Locate the cell with the specified text and output its [X, Y] center coordinate. 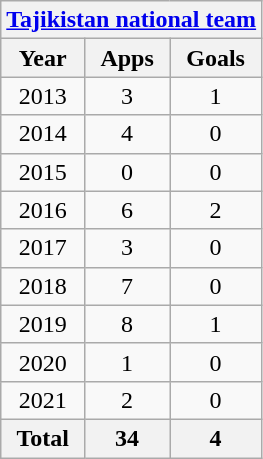
2019 [43, 324]
7 [128, 286]
Goals [216, 58]
Tajikistan national team [132, 20]
2013 [43, 96]
2015 [43, 172]
2018 [43, 286]
8 [128, 324]
2014 [43, 134]
2020 [43, 362]
Apps [128, 58]
6 [128, 210]
Total [43, 438]
2017 [43, 248]
2016 [43, 210]
Year [43, 58]
34 [128, 438]
2021 [43, 400]
